Return the [x, y] coordinate for the center point of the cell that contains the specified text.  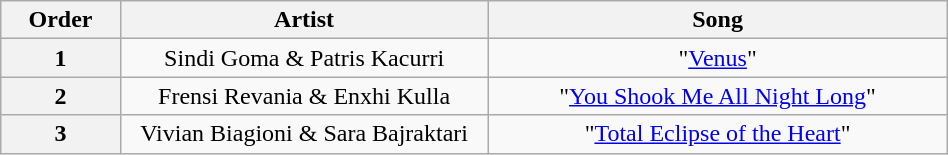
"You Shook Me All Night Long" [718, 96]
1 [61, 58]
Frensi Revania & Enxhi Kulla [304, 96]
"Venus" [718, 58]
3 [61, 134]
Vivian Biagioni & Sara Bajraktari [304, 134]
Artist [304, 20]
Sindi Goma & Patris Kacurri [304, 58]
Order [61, 20]
2 [61, 96]
Song [718, 20]
"Total Eclipse of the Heart" [718, 134]
